Pinpoint the cell where the given text exists, returning its [x, y] midpoint coordinate. 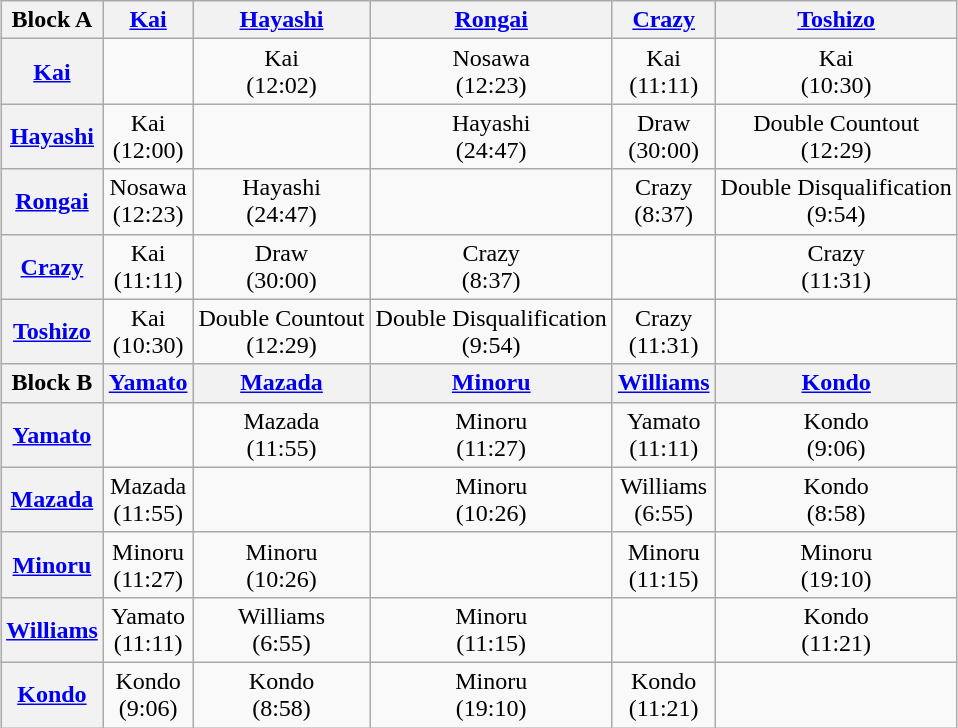
Kai(12:00) [148, 136]
Kai(12:02) [282, 72]
Block A [52, 20]
Block B [52, 383]
